Detect which cell encompasses the target text, then output its [x, y] center coordinate. 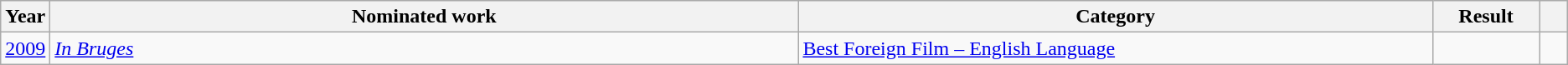
Year [25, 17]
Best Foreign Film – English Language [1116, 48]
2009 [25, 48]
Result [1486, 17]
In Bruges [424, 48]
Nominated work [424, 17]
Category [1116, 17]
